Return the (x, y) coordinate for the center point of the cell that contains the specified text.  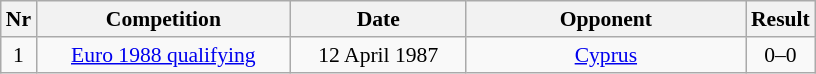
Date (378, 19)
12 April 1987 (378, 55)
0–0 (780, 55)
Result (780, 19)
1 (18, 55)
Euro 1988 qualifying (164, 55)
Cyprus (606, 55)
Opponent (606, 19)
Competition (164, 19)
Nr (18, 19)
